Extract the [x, y] coordinate from the center of the cell holding the provided text.  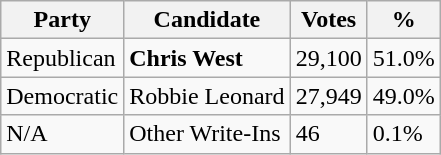
Votes [328, 20]
27,949 [328, 96]
Other Write-Ins [207, 134]
Chris West [207, 58]
Party [62, 20]
N/A [62, 134]
0.1% [404, 134]
46 [328, 134]
Robbie Leonard [207, 96]
Republican [62, 58]
29,100 [328, 58]
Candidate [207, 20]
49.0% [404, 96]
Democratic [62, 96]
% [404, 20]
51.0% [404, 58]
